Identify which cell holds the provided text, then report its [x, y] central coordinate. 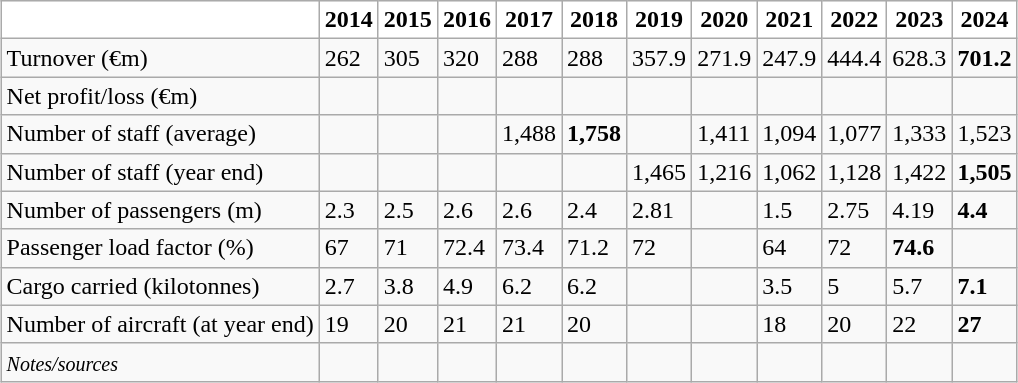
74.6 [920, 248]
2017 [528, 20]
3.5 [790, 286]
Net profit/loss (€m) [160, 96]
7.1 [984, 286]
2.75 [854, 210]
Cargo carried (kilotonnes) [160, 286]
71 [408, 248]
67 [348, 248]
73.4 [528, 248]
1,128 [854, 172]
305 [408, 58]
247.9 [790, 58]
72.4 [466, 248]
1,062 [790, 172]
4.9 [466, 286]
4.19 [920, 210]
5.7 [920, 286]
64 [790, 248]
2.7 [348, 286]
3.8 [408, 286]
1,094 [790, 134]
18 [790, 324]
1,333 [920, 134]
1,523 [984, 134]
320 [466, 58]
2024 [984, 20]
357.9 [660, 58]
628.3 [920, 58]
1.5 [790, 210]
2.5 [408, 210]
2022 [854, 20]
271.9 [724, 58]
2019 [660, 20]
2014 [348, 20]
4.4 [984, 210]
Notes/sources [160, 362]
2.81 [660, 210]
1,422 [920, 172]
262 [348, 58]
22 [920, 324]
71.2 [594, 248]
2020 [724, 20]
Number of passengers (m) [160, 210]
19 [348, 324]
2.3 [348, 210]
Number of staff (year end) [160, 172]
2018 [594, 20]
2015 [408, 20]
Number of staff (average) [160, 134]
1,758 [594, 134]
Turnover (€m) [160, 58]
Number of aircraft (at year end) [160, 324]
2016 [466, 20]
5 [854, 286]
1,077 [854, 134]
Passenger load factor (%) [160, 248]
1,216 [724, 172]
1,411 [724, 134]
701.2 [984, 58]
1,488 [528, 134]
1,465 [660, 172]
2023 [920, 20]
2021 [790, 20]
27 [984, 324]
1,505 [984, 172]
2.4 [594, 210]
444.4 [854, 58]
